Determine the (X, Y) coordinate at the center of the cell enclosing the given text.  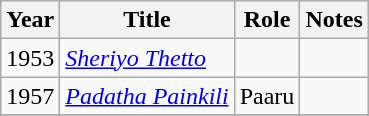
1953 (30, 58)
Paaru (267, 96)
Title (147, 20)
1957 (30, 96)
Sheriyo Thetto (147, 58)
Role (267, 20)
Padatha Painkili (147, 96)
Notes (334, 20)
Year (30, 20)
